From the cell containing the given text, extract its center point as [X, Y] coordinate. 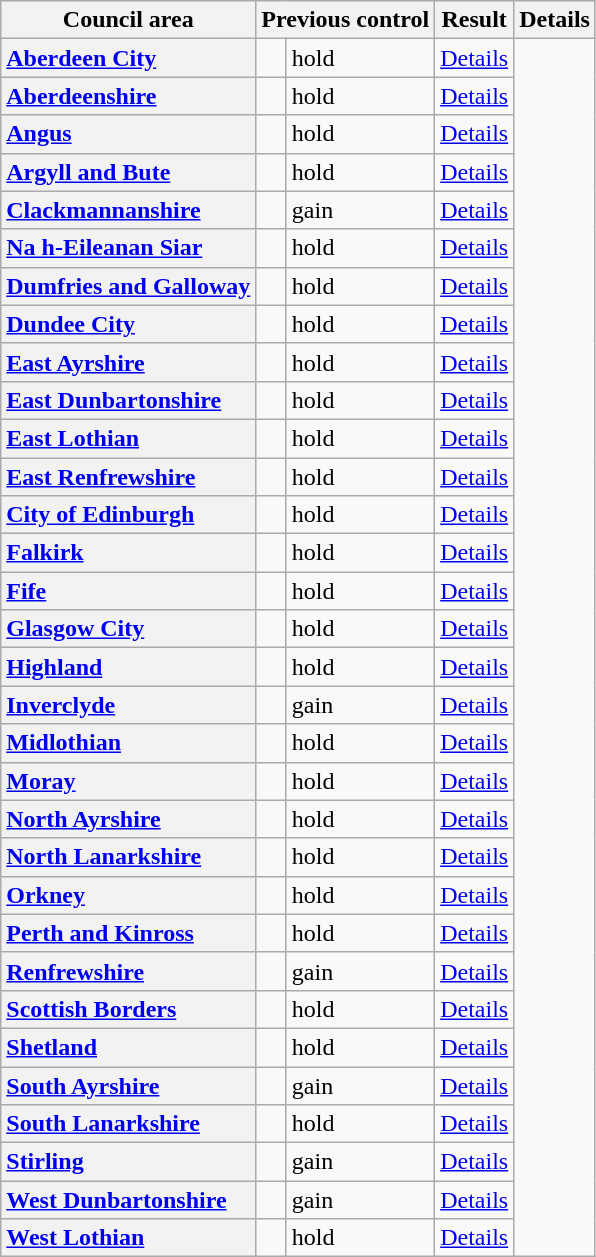
Fife [128, 591]
Midlothian [128, 743]
Stirling [128, 1162]
Angus [128, 134]
Highland [128, 667]
North Lanarkshire [128, 857]
Council area [128, 20]
Na h-Eileanan Siar [128, 248]
West Lothian [128, 1238]
Scottish Borders [128, 1009]
Moray [128, 781]
Shetland [128, 1047]
North Ayrshire [128, 819]
Dundee City [128, 324]
West Dunbartonshire [128, 1200]
Dumfries and Galloway [128, 286]
South Ayrshire [128, 1085]
Renfrewshire [128, 971]
City of Edinburgh [128, 515]
East Ayrshire [128, 362]
Perth and Kinross [128, 933]
Inverclyde [128, 705]
Falkirk [128, 553]
Previous control [346, 20]
Aberdeenshire [128, 96]
South Lanarkshire [128, 1124]
East Lothian [128, 438]
East Dunbartonshire [128, 400]
Argyll and Bute [128, 172]
East Renfrewshire [128, 477]
Glasgow City [128, 629]
Clackmannanshire [128, 210]
Result [474, 20]
Orkney [128, 895]
Aberdeen City [128, 58]
